Detect which cell encompasses the target text, then output its (X, Y) center coordinate. 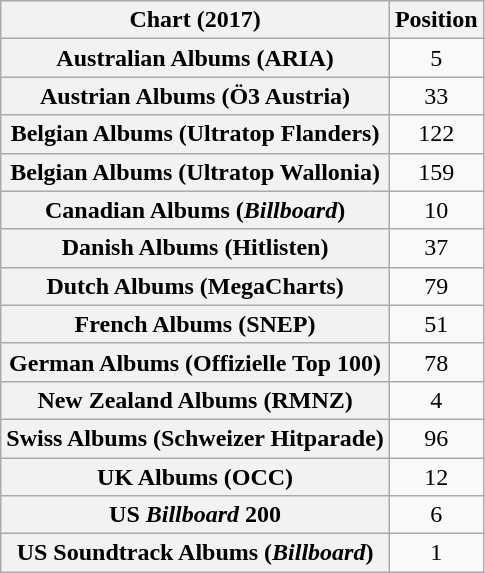
Chart (2017) (196, 20)
10 (436, 210)
122 (436, 134)
Austrian Albums (Ö3 Austria) (196, 96)
33 (436, 96)
Position (436, 20)
US Soundtrack Albums (Billboard) (196, 553)
51 (436, 324)
37 (436, 248)
96 (436, 438)
Danish Albums (Hitlisten) (196, 248)
79 (436, 286)
159 (436, 172)
4 (436, 400)
US Billboard 200 (196, 515)
6 (436, 515)
Canadian Albums (Billboard) (196, 210)
UK Albums (OCC) (196, 477)
5 (436, 58)
German Albums (Offizielle Top 100) (196, 362)
Belgian Albums (Ultratop Flanders) (196, 134)
78 (436, 362)
Belgian Albums (Ultratop Wallonia) (196, 172)
New Zealand Albums (RMNZ) (196, 400)
French Albums (SNEP) (196, 324)
Swiss Albums (Schweizer Hitparade) (196, 438)
Australian Albums (ARIA) (196, 58)
12 (436, 477)
Dutch Albums (MegaCharts) (196, 286)
1 (436, 553)
